Locate the cell with the specified text and output its (X, Y) center coordinate. 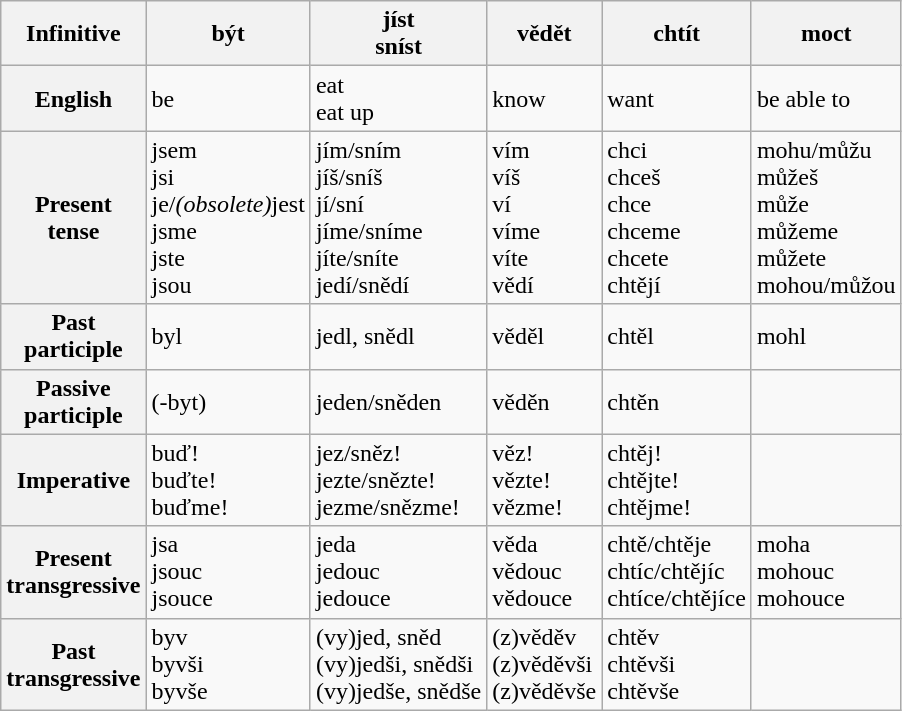
Imperative (74, 480)
mohamohoucmohouce (826, 572)
eateat up (398, 98)
věděl (544, 336)
jístsníst (398, 34)
jím/snímjíš/sníšjí/sníjíme/snímejíte/snítejedí/snědí (398, 218)
jeden/sněden (398, 402)
věz!vězte!vězme! (544, 480)
know (544, 98)
byl (228, 336)
chcichcešchcechcemechcetechtějí (677, 218)
Passiveparticiple (74, 402)
be (228, 98)
věděn (544, 402)
byvbyvšibyvše (228, 664)
English (74, 98)
Presenttense (74, 218)
chtěn (677, 402)
want (677, 98)
(-byt) (228, 402)
Pastparticiple (74, 336)
jedajedoucjedouce (398, 572)
(vy)jed, sněd(vy)jedši, snědši(vy)jedše, snědše (398, 664)
moct (826, 34)
Infinitive (74, 34)
jsemjsije/(obsolete)jestjsmejstejsou (228, 218)
být (228, 34)
buď!buďte!buďme! (228, 480)
jsajsoucjsouce (228, 572)
chtěj!chtějte!chtějme! (677, 480)
jez/sněz!jezte/snězte!jezme/snězme! (398, 480)
(z)věděv(z)věděvši(z)věděvše (544, 664)
vědět (544, 34)
mohu/můžumůžešmůžemůžememůžetemohou/můžou (826, 218)
chtít (677, 34)
jedl, snědl (398, 336)
Presenttransgressive (74, 572)
Pasttransgressive (74, 664)
chtě/chtějechtíc/chtějícchtíce/chtějíce (677, 572)
be able to (826, 98)
mohl (826, 336)
vědavědoucvědouce (544, 572)
vímvíšvívímevítevědí (544, 218)
chtěvchtěvšichtěvše (677, 664)
chtěl (677, 336)
